For the text-containing cell, return its midpoint in (X, Y) coordinate format. 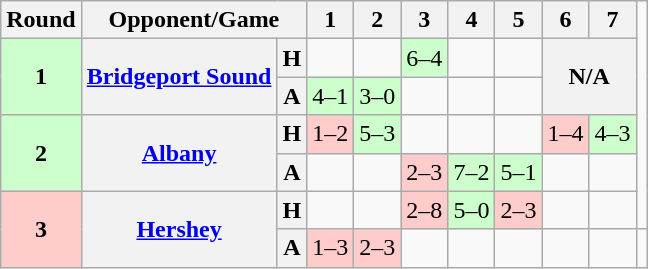
3–0 (378, 96)
5 (518, 20)
Bridgeport Sound (179, 77)
1–2 (330, 134)
Round (41, 20)
5–3 (378, 134)
4–1 (330, 96)
Albany (179, 153)
N/A (589, 77)
7 (612, 20)
4 (472, 20)
4–3 (612, 134)
5–0 (472, 210)
2–8 (424, 210)
5–1 (518, 172)
1–4 (566, 134)
1–3 (330, 248)
6 (566, 20)
7–2 (472, 172)
Hershey (179, 229)
Opponent/Game (194, 20)
6–4 (424, 58)
